Identify which cell holds the provided text, then report its (x, y) central coordinate. 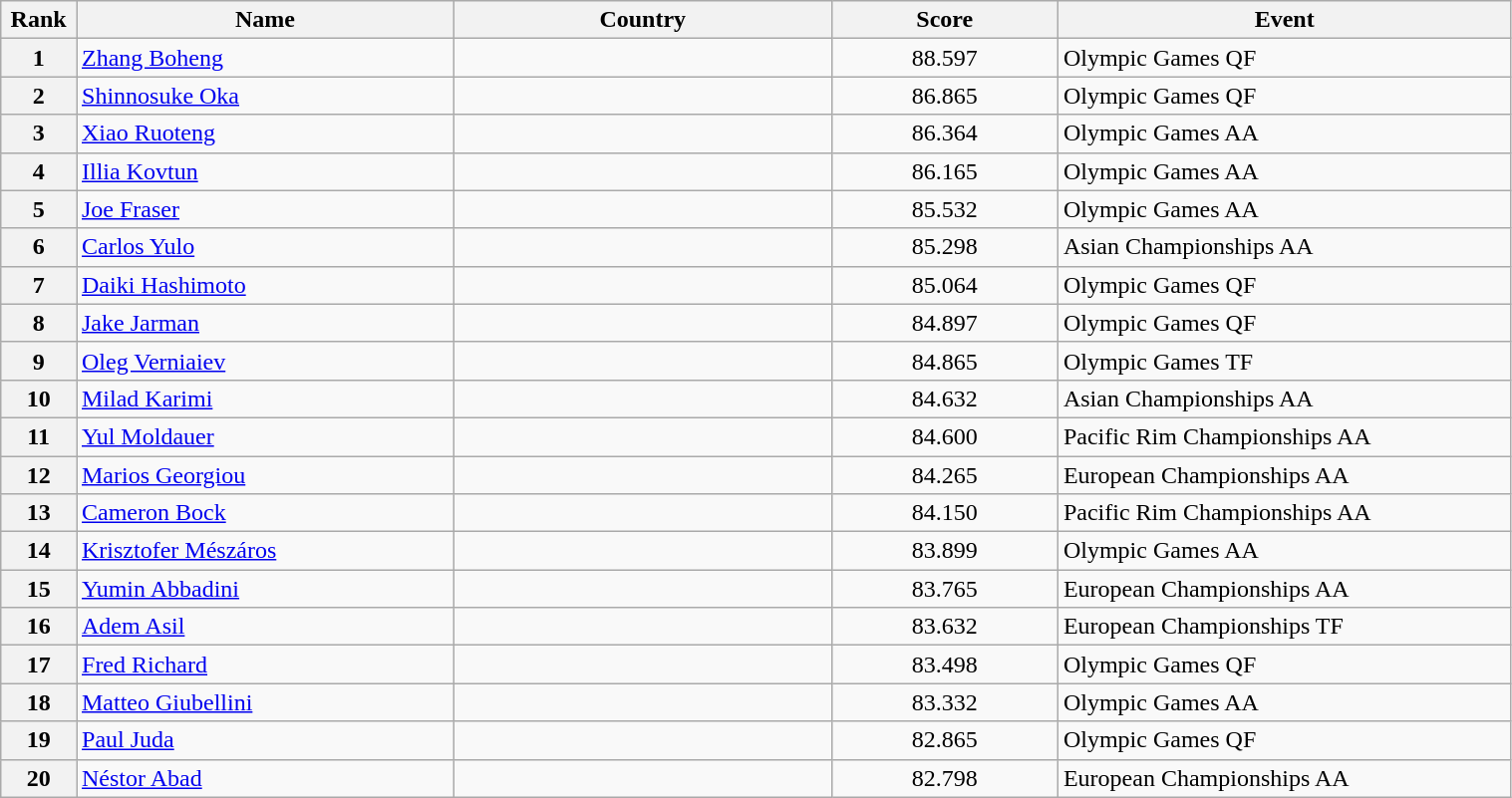
83.899 (945, 551)
82.865 (945, 740)
86.165 (945, 171)
85.532 (945, 209)
Olympic Games TF (1284, 361)
1 (39, 58)
2 (39, 96)
Jake Jarman (265, 323)
84.600 (945, 436)
84.865 (945, 361)
Adem Asil (265, 627)
4 (39, 171)
12 (39, 475)
14 (39, 551)
88.597 (945, 58)
85.298 (945, 247)
Daiki Hashimoto (265, 285)
European Championships TF (1284, 627)
Country (642, 20)
Néstor Abad (265, 778)
20 (39, 778)
Cameron Bock (265, 513)
Event (1284, 20)
11 (39, 436)
18 (39, 702)
Yul Moldauer (265, 436)
13 (39, 513)
15 (39, 589)
84.265 (945, 475)
7 (39, 285)
85.064 (945, 285)
Carlos Yulo (265, 247)
Yumin Abbadini (265, 589)
10 (39, 399)
Oleg Verniaiev (265, 361)
17 (39, 665)
83.332 (945, 702)
5 (39, 209)
Milad Karimi (265, 399)
Fred Richard (265, 665)
84.897 (945, 323)
Zhang Boheng (265, 58)
Krisztofer Mészáros (265, 551)
6 (39, 247)
Matteo Giubellini (265, 702)
84.632 (945, 399)
Paul Juda (265, 740)
86.865 (945, 96)
16 (39, 627)
19 (39, 740)
Score (945, 20)
84.150 (945, 513)
83.765 (945, 589)
8 (39, 323)
Xiao Ruoteng (265, 133)
82.798 (945, 778)
Shinnosuke Oka (265, 96)
Joe Fraser (265, 209)
Marios Georgiou (265, 475)
83.632 (945, 627)
9 (39, 361)
Rank (39, 20)
Illia Kovtun (265, 171)
83.498 (945, 665)
86.364 (945, 133)
Name (265, 20)
3 (39, 133)
